From the cell containing the given text, extract its center point as [X, Y] coordinate. 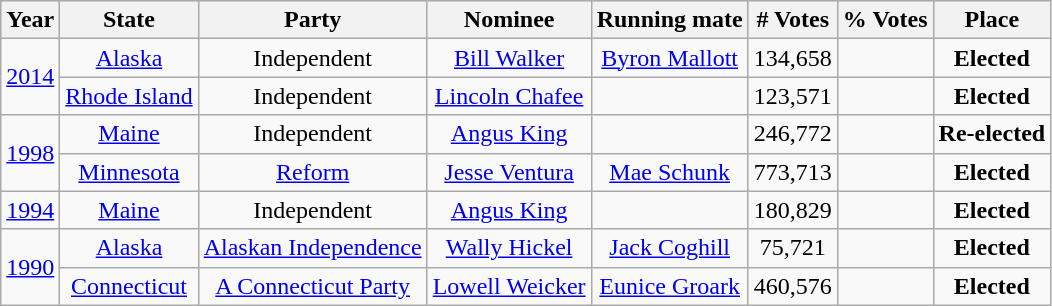
Nominee [509, 20]
1994 [30, 210]
246,772 [792, 134]
460,576 [792, 286]
75,721 [792, 248]
Minnesota [129, 172]
Reform [312, 172]
Place [992, 20]
A Connecticut Party [312, 286]
Lowell Weicker [509, 286]
Wally Hickel [509, 248]
Re-elected [992, 134]
State [129, 20]
Mae Schunk [670, 172]
Party [312, 20]
180,829 [792, 210]
Bill Walker [509, 58]
1990 [30, 267]
134,658 [792, 58]
Connecticut [129, 286]
Year [30, 20]
Running mate [670, 20]
Alaskan Independence [312, 248]
% Votes [885, 20]
Eunice Groark [670, 286]
Jack Coghill [670, 248]
Lincoln Chafee [509, 96]
Jesse Ventura [509, 172]
2014 [30, 77]
# Votes [792, 20]
123,571 [792, 96]
Rhode Island [129, 96]
773,713 [792, 172]
1998 [30, 153]
Byron Mallott [670, 58]
